Identify which cell holds the provided text, then report its [x, y] central coordinate. 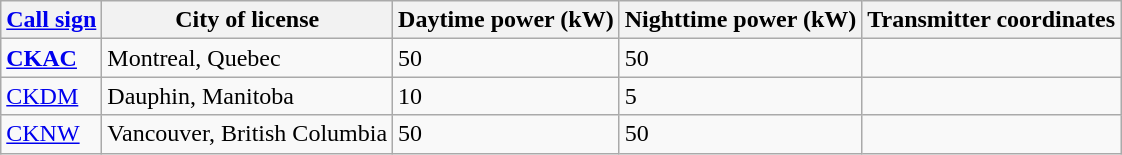
CKNW [52, 134]
CKDM [52, 96]
Dauphin, Manitoba [248, 96]
5 [740, 96]
Call sign [52, 20]
Nighttime power (kW) [740, 20]
CKAC [52, 58]
Vancouver, British Columbia [248, 134]
Daytime power (kW) [506, 20]
City of license [248, 20]
Montreal, Quebec [248, 58]
Transmitter coordinates [992, 20]
10 [506, 96]
